Identify which cell holds the provided text, then report its (x, y) central coordinate. 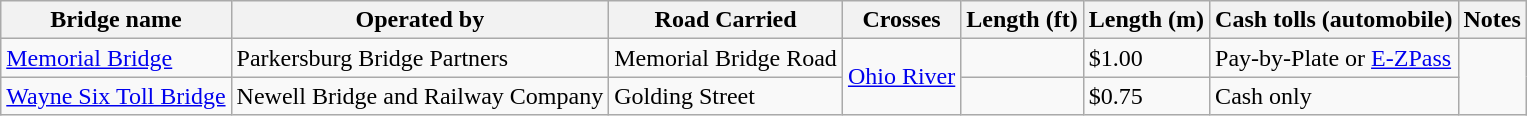
Memorial Bridge (116, 58)
Memorial Bridge Road (726, 58)
Golding Street (726, 96)
Cash only (1334, 96)
Length (ft) (1022, 20)
$1.00 (1146, 58)
Road Carried (726, 20)
Cash tolls (automobile) (1334, 20)
Operated by (420, 20)
$0.75 (1146, 96)
Wayne Six Toll Bridge (116, 96)
Pay-by-Plate or E-ZPass (1334, 58)
Bridge name (116, 20)
Parkersburg Bridge Partners (420, 58)
Notes (1492, 20)
Crosses (901, 20)
Newell Bridge and Railway Company (420, 96)
Ohio River (901, 77)
Length (m) (1146, 20)
